Pinpoint the cell where the given text exists, returning its [X, Y] midpoint coordinate. 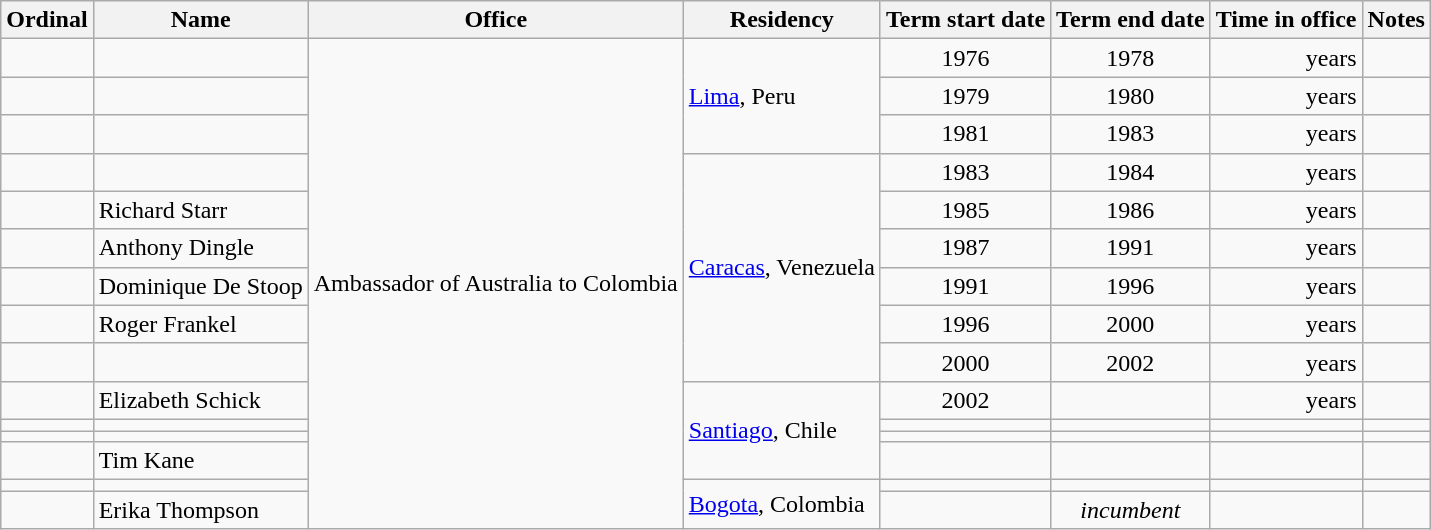
Term start date [965, 20]
Santiago, Chile [782, 430]
1981 [965, 134]
incumbent [1131, 510]
Term end date [1131, 20]
Name [200, 20]
Time in office [1286, 20]
Residency [782, 20]
Anthony Dingle [200, 248]
1979 [965, 96]
Office [496, 20]
Erika Thompson [200, 510]
Caracas, Venezuela [782, 267]
1978 [1131, 58]
Bogota, Colombia [782, 504]
Ordinal [47, 20]
1985 [965, 210]
1986 [1131, 210]
Lima, Peru [782, 96]
1980 [1131, 96]
Richard Starr [200, 210]
Tim Kane [200, 461]
Ambassador of Australia to Colombia [496, 284]
1987 [965, 248]
1984 [1131, 172]
Elizabeth Schick [200, 400]
Notes [1396, 20]
Roger Frankel [200, 324]
1976 [965, 58]
Dominique De Stoop [200, 286]
